Output the [x, y] coordinate of the center of the cell containing the given text.  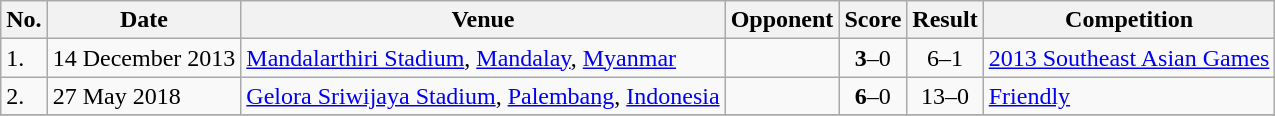
2. [24, 96]
No. [24, 20]
Opponent [782, 20]
Competition [1129, 20]
Score [873, 20]
2013 Southeast Asian Games [1129, 58]
Venue [483, 20]
27 May 2018 [144, 96]
Date [144, 20]
6–1 [945, 58]
1. [24, 58]
Gelora Sriwijaya Stadium, Palembang, Indonesia [483, 96]
14 December 2013 [144, 58]
13–0 [945, 96]
Result [945, 20]
Mandalarthiri Stadium, Mandalay, Myanmar [483, 58]
Friendly [1129, 96]
6–0 [873, 96]
3–0 [873, 58]
